Return [x, y] of the center of cell containing provided text 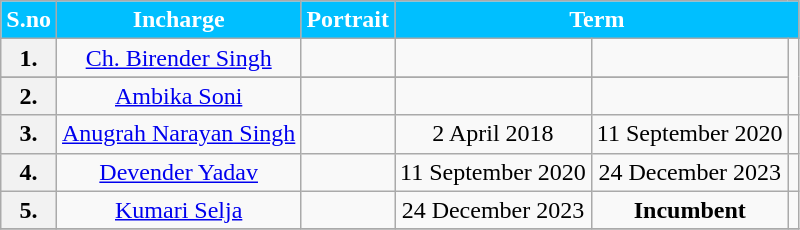
Incharge [179, 20]
1. [29, 58]
4. [29, 172]
5. [29, 210]
3. [29, 134]
Ch. Birender Singh [179, 58]
Anugrah Narayan Singh [179, 134]
2. [29, 96]
Devender Yadav [179, 172]
2 April 2018 [494, 134]
Kumari Selja [179, 210]
Term [598, 20]
Incumbent [690, 210]
Portrait [348, 20]
Ambika Soni [179, 96]
S.no [29, 20]
